Extract the (x, y) coordinate from the center of the cell holding the provided text.  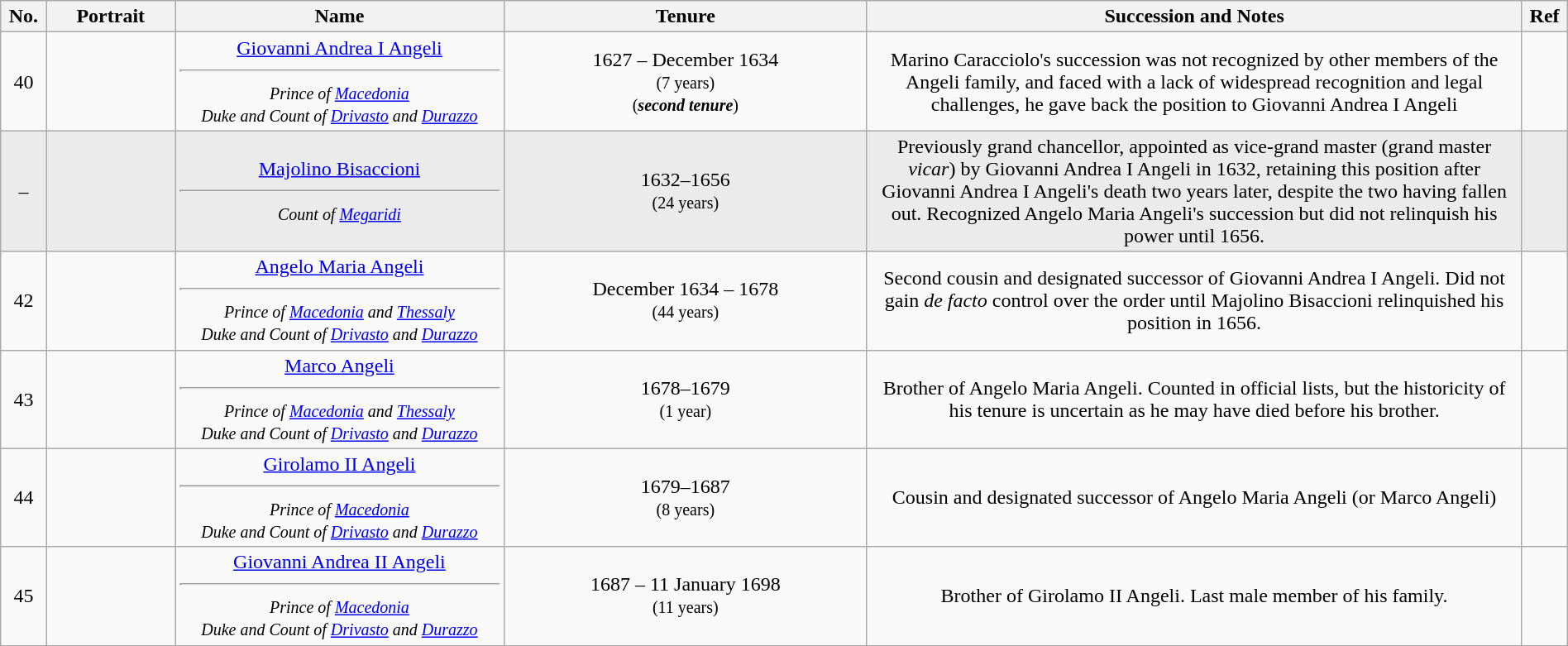
Majolino BisaccioniCount of Megaridi (340, 191)
Succession and Notes (1194, 17)
1632–1656(24 years) (685, 191)
1678–1679(1 year) (685, 399)
Giovanni Andrea II AngeliPrince of MacedoniaDuke and Count of Drivasto and Durazzo (340, 596)
No. (23, 17)
Brother of Girolamo II Angeli. Last male member of his family. (1194, 596)
Portrait (111, 17)
Brother of Angelo Maria Angeli. Counted in official lists, but the historicity of his tenure is uncertain as he may have died before his brother. (1194, 399)
Girolamo II AngeliPrince of MacedoniaDuke and Count of Drivasto and Durazzo (340, 498)
Angelo Maria AngeliPrince of Macedonia and ThessalyDuke and Count of Drivasto and Durazzo (340, 301)
December 1634 – 1678(44 years) (685, 301)
Name (340, 17)
1679–1687(8 years) (685, 498)
1627 – December 1634(7 years)(second tenure) (685, 81)
Tenure (685, 17)
40 (23, 81)
Cousin and designated successor of Angelo Maria Angeli (or Marco Angeli) (1194, 498)
42 (23, 301)
44 (23, 498)
1687 – 11 January 1698(11 years) (685, 596)
– (23, 191)
43 (23, 399)
Ref (1545, 17)
Marco AngeliPrince of Macedonia and ThessalyDuke and Count of Drivasto and Durazzo (340, 399)
45 (23, 596)
Giovanni Andrea I AngeliPrince of MacedoniaDuke and Count of Drivasto and Durazzo (340, 81)
